Return the (X, Y) coordinate for the center point of the cell that contains the specified text.  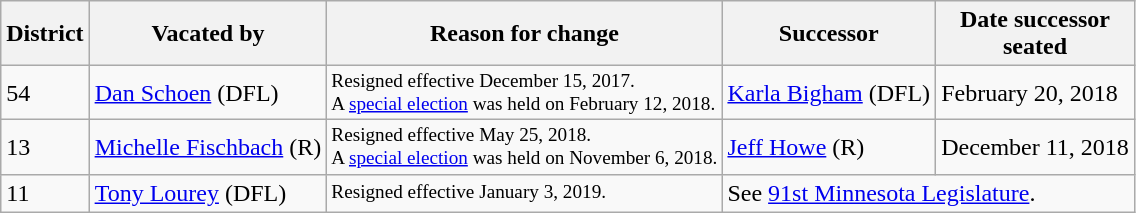
Michelle Fischbach (R) (208, 147)
Date successorseated (1036, 34)
Successor (829, 34)
Reason for change (524, 34)
Tony Lourey (DFL) (208, 193)
Vacated by (208, 34)
Dan Schoen (DFL) (208, 93)
February 20, 2018 (1036, 93)
District (45, 34)
Resigned effective December 15, 2017.A special election was held on February 12, 2018. (524, 93)
Resigned effective May 25, 2018.A special election was held on November 6, 2018. (524, 147)
11 (45, 193)
Karla Bigham (DFL) (829, 93)
54 (45, 93)
Jeff Howe (R) (829, 147)
December 11, 2018 (1036, 147)
Resigned effective January 3, 2019. (524, 193)
13 (45, 147)
See 91st Minnesota Legislature. (928, 193)
